Detect which cell encompasses the target text, then output its [X, Y] center coordinate. 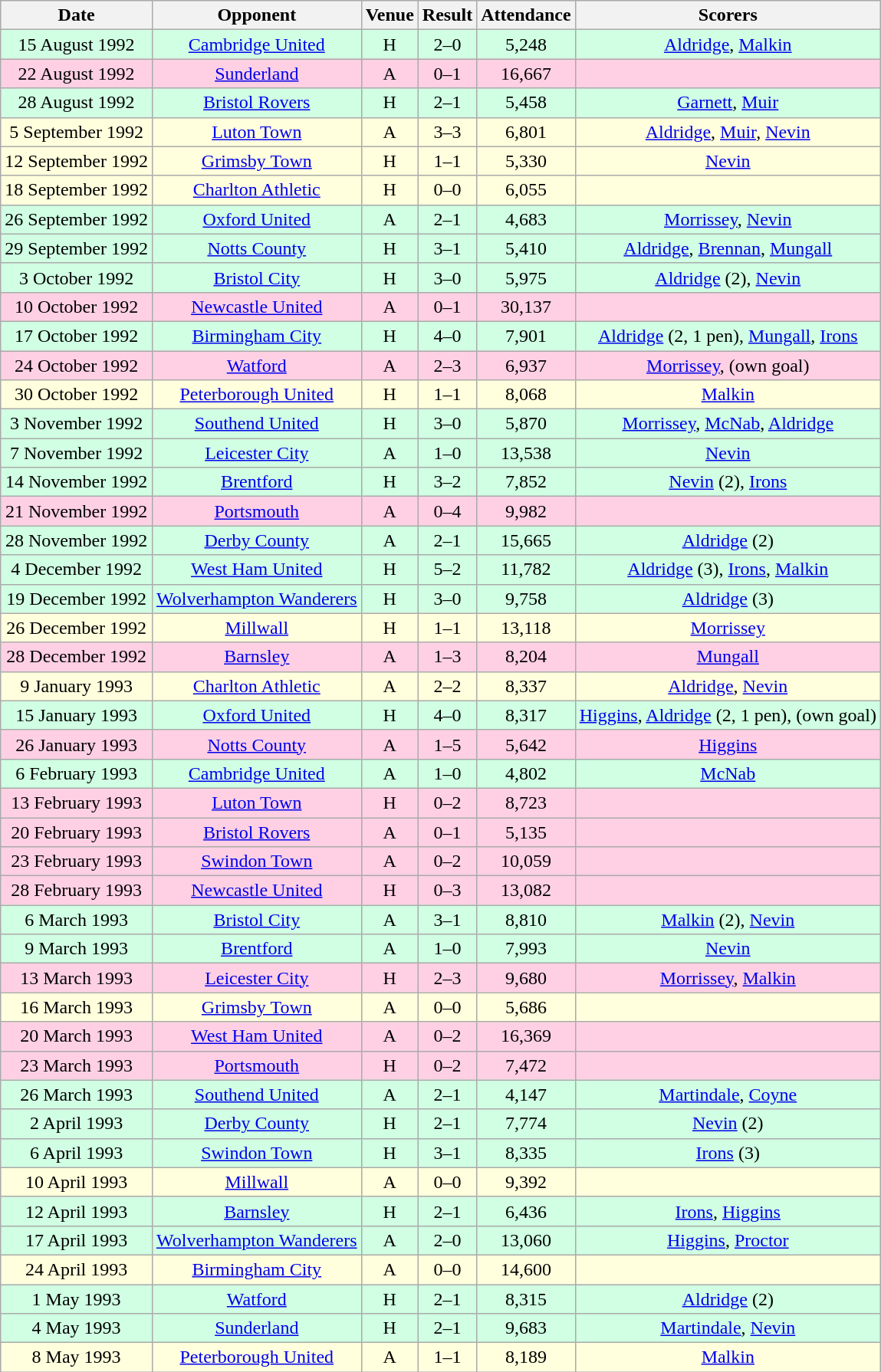
Morrissey, Nevin [728, 219]
29 September 1992 [77, 248]
8,317 [526, 715]
Malkin (2), Nevin [728, 920]
16,667 [526, 74]
6,937 [526, 366]
3 November 1992 [77, 424]
Aldridge (2), Nevin [728, 277]
Nevin (2) [728, 1124]
Opponent [256, 15]
7,774 [526, 1124]
28 December 1992 [77, 657]
3–3 [447, 132]
1 May 1993 [77, 1299]
5,135 [526, 832]
7,993 [526, 949]
6 March 1993 [77, 920]
4 December 1992 [77, 569]
13 February 1993 [77, 803]
20 February 1993 [77, 832]
8,204 [526, 657]
Mungall [728, 657]
Garnett, Muir [728, 103]
15,665 [526, 540]
26 September 1992 [77, 219]
19 December 1992 [77, 599]
4 May 1993 [77, 1328]
Aldridge, Muir, Nevin [728, 132]
Morrissey, Malkin [728, 978]
2–2 [447, 686]
8,068 [526, 395]
9 January 1993 [77, 686]
18 September 1992 [77, 190]
Nevin (2), Irons [728, 482]
23 March 1993 [77, 1065]
24 October 1992 [77, 366]
0–4 [447, 511]
Higgins [728, 744]
14 November 1992 [77, 482]
28 November 1992 [77, 540]
26 January 1993 [77, 744]
6,055 [526, 190]
6 April 1993 [77, 1153]
Aldridge, Brennan, Mungall [728, 248]
Result [447, 15]
Aldridge (2, 1 pen), Mungall, Irons [728, 336]
10 April 1993 [77, 1182]
5,458 [526, 103]
21 November 1992 [77, 511]
5–2 [447, 569]
4,147 [526, 1095]
Morrissey, (own goal) [728, 366]
4,683 [526, 219]
30 October 1992 [77, 395]
8,335 [526, 1153]
28 August 1992 [77, 103]
13,118 [526, 628]
Martindale, Nevin [728, 1328]
Aldridge (3), Irons, Malkin [728, 569]
9 March 1993 [77, 949]
28 February 1993 [77, 891]
22 August 1992 [77, 74]
16 March 1993 [77, 1007]
Date [77, 15]
13 March 1993 [77, 978]
8,723 [526, 803]
24 April 1993 [77, 1269]
Irons (3) [728, 1153]
Aldridge, Nevin [728, 686]
15 January 1993 [77, 715]
8 May 1993 [77, 1357]
9,758 [526, 599]
1–3 [447, 657]
Morrissey [728, 628]
6,436 [526, 1211]
17 April 1993 [77, 1240]
5,330 [526, 161]
5 September 1992 [77, 132]
5,642 [526, 744]
4,802 [526, 773]
10,059 [526, 862]
5,686 [526, 1007]
1–5 [447, 744]
11,782 [526, 569]
Higgins, Aldridge (2, 1 pen), (own goal) [728, 715]
8,315 [526, 1299]
13,060 [526, 1240]
17 October 1992 [77, 336]
Martindale, Coyne [728, 1095]
6 February 1993 [77, 773]
10 October 1992 [77, 307]
12 April 1993 [77, 1211]
9,982 [526, 511]
23 February 1993 [77, 862]
26 March 1993 [77, 1095]
7,852 [526, 482]
3–2 [447, 482]
26 December 1992 [77, 628]
8,189 [526, 1357]
8,337 [526, 686]
3 October 1992 [77, 277]
Aldridge (3) [728, 599]
9,392 [526, 1182]
5,975 [526, 277]
5,410 [526, 248]
8,810 [526, 920]
Attendance [526, 15]
Aldridge, Malkin [728, 44]
McNab [728, 773]
7 November 1992 [77, 453]
13,538 [526, 453]
2 April 1993 [77, 1124]
9,683 [526, 1328]
5,248 [526, 44]
6,801 [526, 132]
15 August 1992 [77, 44]
0–3 [447, 891]
16,369 [526, 1036]
13,082 [526, 891]
Higgins, Proctor [728, 1240]
14,600 [526, 1269]
20 March 1993 [77, 1036]
7,901 [526, 336]
Morrissey, McNab, Aldridge [728, 424]
7,472 [526, 1065]
9,680 [526, 978]
Irons, Higgins [728, 1211]
Scorers [728, 15]
5,870 [526, 424]
Venue [390, 15]
30,137 [526, 307]
12 September 1992 [77, 161]
